Return (X, Y) of the center of cell containing provided text 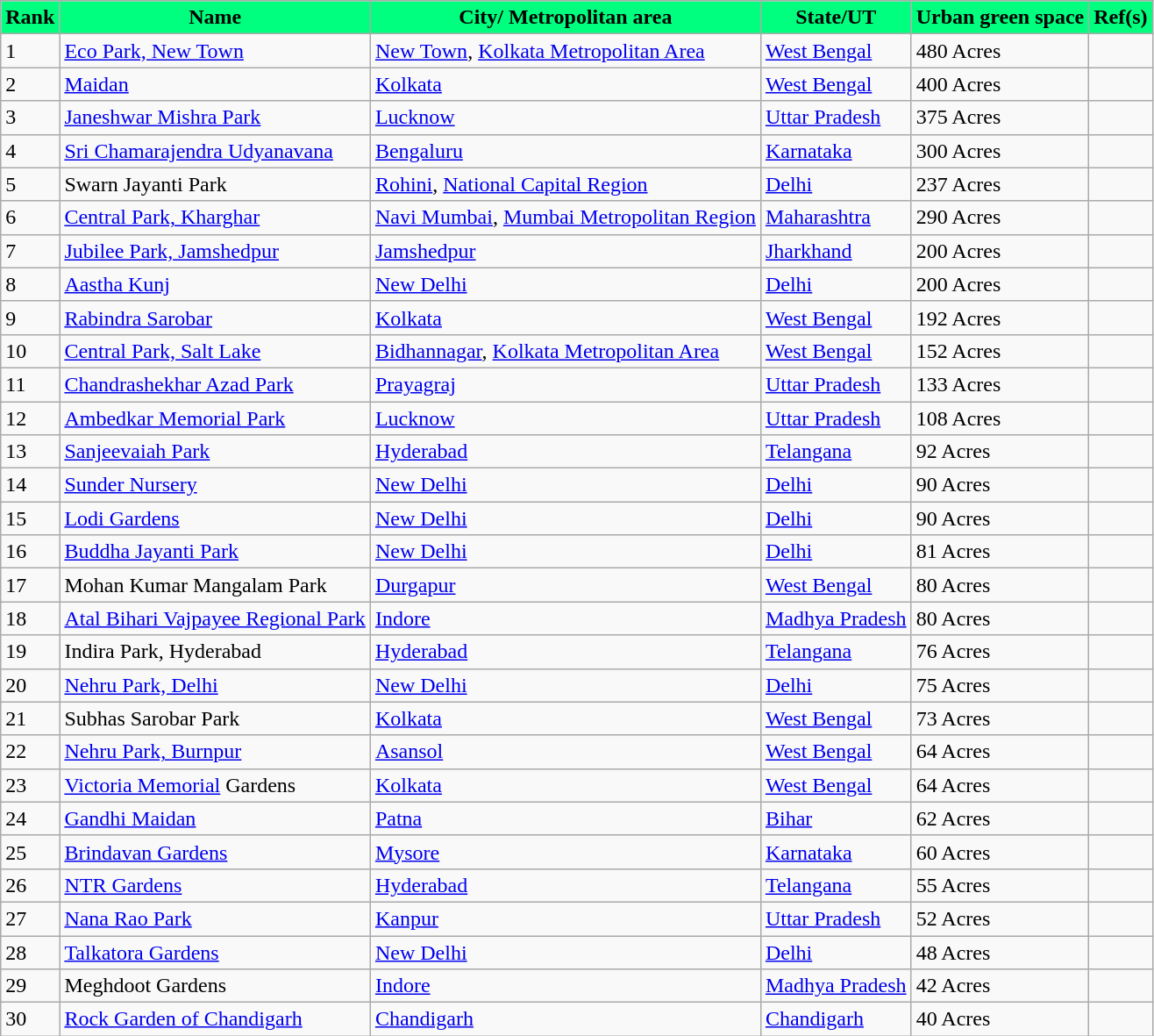
28 (30, 952)
24 (30, 818)
Durgapur (565, 585)
Nana Rao Park (216, 918)
Mohan Kumar Mangalam Park (216, 585)
375 Acres (1000, 118)
Bihar (836, 818)
Buddha Jayanti Park (216, 552)
City/ Metropolitan area (565, 18)
Subhas Sarobar Park (216, 718)
Rank (30, 18)
20 (30, 685)
Prayagraj (565, 384)
480 Acres (1000, 51)
Urban green space (1000, 18)
Jharkhand (836, 251)
NTR Gardens (216, 885)
7 (30, 251)
Bengaluru (565, 151)
133 Acres (1000, 384)
Rohini, National Capital Region (565, 184)
42 Acres (1000, 986)
Nehru Park, Delhi (216, 685)
55 Acres (1000, 885)
Indira Park, Hyderabad (216, 652)
13 (30, 452)
Gandhi Maidan (216, 818)
Jubilee Park, Jamshedpur (216, 251)
Meghdoot Gardens (216, 986)
300 Acres (1000, 151)
Lodi Gardens (216, 518)
192 Acres (1000, 318)
Brindavan Gardens (216, 852)
16 (30, 552)
400 Acres (1000, 84)
25 (30, 852)
81 Acres (1000, 552)
Atal Bihari Vajpayee Regional Park (216, 618)
Talkatora Gardens (216, 952)
29 (30, 986)
152 Acres (1000, 351)
60 Acres (1000, 852)
11 (30, 384)
Ambedkar Memorial Park (216, 418)
52 Acres (1000, 918)
26 (30, 885)
2 (30, 84)
Eco Park, New Town (216, 51)
92 Acres (1000, 452)
Sunder Nursery (216, 485)
9 (30, 318)
4 (30, 151)
30 (30, 1019)
14 (30, 485)
75 Acres (1000, 685)
Sri Chamarajendra Udyanavana (216, 151)
Ref(s) (1121, 18)
Patna (565, 818)
62 Acres (1000, 818)
17 (30, 585)
Nehru Park, Burnpur (216, 752)
Jamshedpur (565, 251)
27 (30, 918)
76 Acres (1000, 652)
New Town, Kolkata Metropolitan Area (565, 51)
40 Acres (1000, 1019)
18 (30, 618)
15 (30, 518)
12 (30, 418)
Bidhannagar, Kolkata Metropolitan Area (565, 351)
Chandrashekhar Azad Park (216, 384)
Janeshwar Mishra Park (216, 118)
290 Acres (1000, 218)
3 (30, 118)
State/UT (836, 18)
1 (30, 51)
Swarn Jayanti Park (216, 184)
237 Acres (1000, 184)
Rabindra Sarobar (216, 318)
Name (216, 18)
Victoria Memorial Gardens (216, 785)
Mysore (565, 852)
Maidan (216, 84)
23 (30, 785)
19 (30, 652)
Sanjeevaiah Park (216, 452)
48 Acres (1000, 952)
21 (30, 718)
6 (30, 218)
Kanpur (565, 918)
Central Park, Salt Lake (216, 351)
Asansol (565, 752)
8 (30, 284)
73 Acres (1000, 718)
Maharashtra (836, 218)
Rock Garden of Chandigarh (216, 1019)
Central Park, Kharghar (216, 218)
10 (30, 351)
5 (30, 184)
Navi Mumbai, Mumbai Metropolitan Region (565, 218)
108 Acres (1000, 418)
Aastha Kunj (216, 284)
22 (30, 752)
